Locate the cell with the specified text and output its (X, Y) center coordinate. 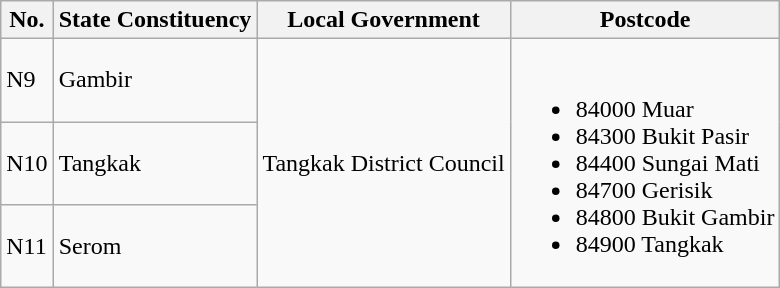
Serom (155, 246)
Local Government (384, 20)
No. (27, 20)
Gambir (155, 80)
N11 (27, 246)
84000 Muar84300 Bukit Pasir84400 Sungai Mati84700 Gerisik84800 Bukit Gambir84900 Tangkak (645, 163)
Postcode (645, 20)
Tangkak District Council (384, 163)
N10 (27, 164)
State Constituency (155, 20)
Tangkak (155, 164)
N9 (27, 80)
